Scan for the cell matching the given text and deliver its (x, y) coordinate at center. 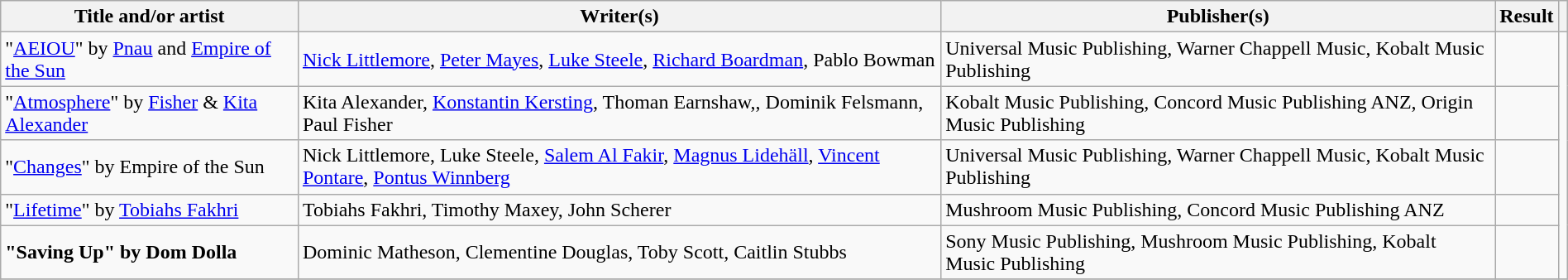
Kita Alexander, Konstantin Kersting, Thoman Earnshaw,, Dominik Felsmann, Paul Fisher (619, 113)
Kobalt Music Publishing, Concord Music Publishing ANZ, Origin Music Publishing (1218, 113)
"Atmosphere" by Fisher & Kita Alexander (150, 113)
Nick Littlemore, Luke Steele, Salem Al Fakir, Magnus Lidehäll, Vincent Pontare, Pontus Winnberg (619, 167)
Sony Music Publishing, Mushroom Music Publishing, Kobalt Music Publishing (1218, 252)
Nick Littlemore, Peter Mayes, Luke Steele, Richard Boardman, Pablo Bowman (619, 60)
"Changes" by Empire of the Sun (150, 167)
Result (1527, 17)
Tobiahs Fakhri, Timothy Maxey, John Scherer (619, 210)
Publisher(s) (1218, 17)
Title and/or artist (150, 17)
"AEIOU" by Pnau and Empire of the Sun (150, 60)
Mushroom Music Publishing, Concord Music Publishing ANZ (1218, 210)
Dominic Matheson, Clementine Douglas, Toby Scott, Caitlin Stubbs (619, 252)
"Lifetime" by Tobiahs Fakhri (150, 210)
"Saving Up" by Dom Dolla (150, 252)
Writer(s) (619, 17)
